Capture the cell that displays the provided text and extract its [X, Y] central coordinate. 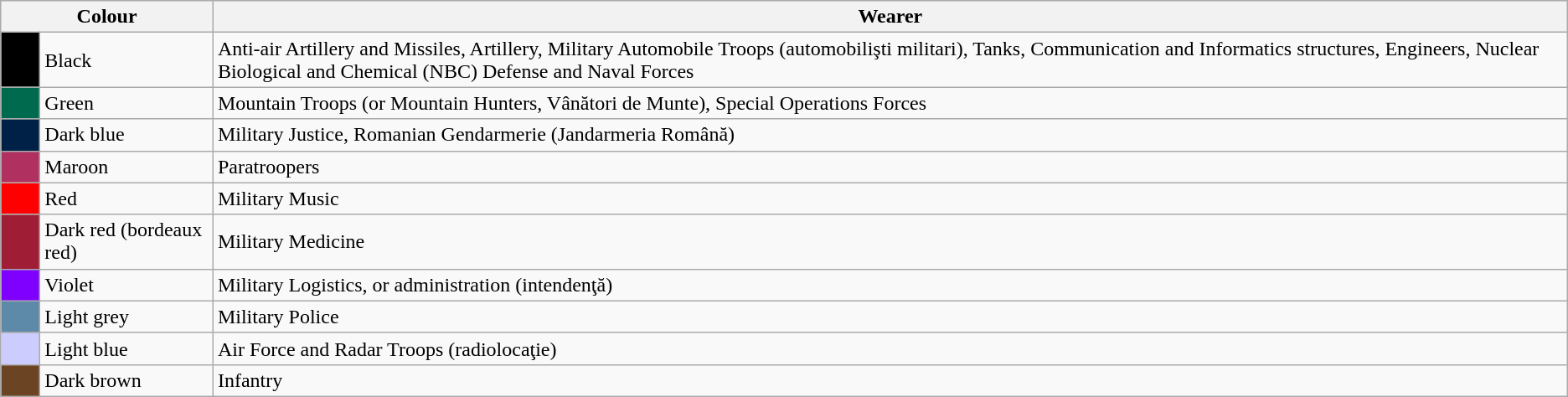
Violet [127, 285]
Military Justice, Romanian Gendarmerie (Jandarmeria Română) [890, 135]
Maroon [127, 167]
Air Force and Radar Troops (radiolocaţie) [890, 348]
Dark blue [127, 135]
Light grey [127, 317]
Dark brown [127, 380]
Light blue [127, 348]
Military Logistics, or administration (intendenţă) [890, 285]
Black [127, 60]
Paratroopers [890, 167]
Military Music [890, 198]
Wearer [890, 17]
Red [127, 198]
Colour [107, 17]
Military Police [890, 317]
Dark red (bordeaux red) [127, 241]
Green [127, 103]
Mountain Troops (or Mountain Hunters, Vânători de Munte), Special Operations Forces [890, 103]
Infantry [890, 380]
Military Medicine [890, 241]
